Locate the cell with the specified text and output its [X, Y] center coordinate. 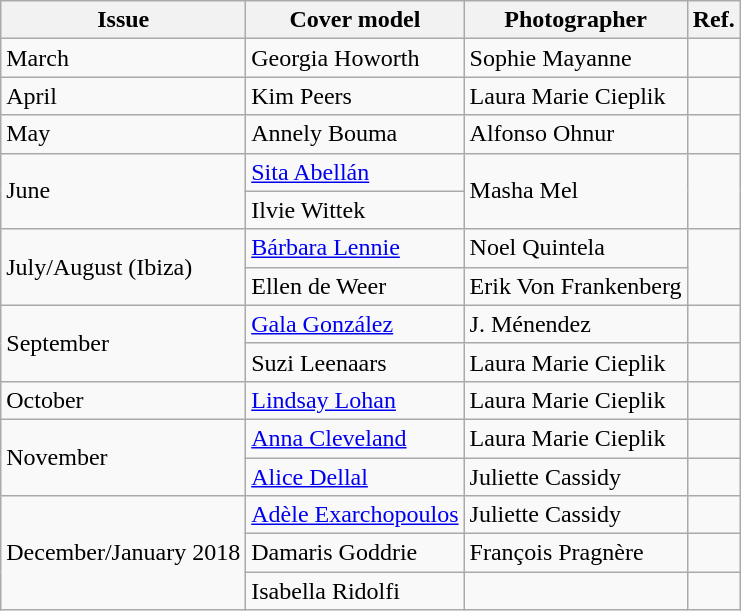
Lindsay Lohan [355, 400]
July/August (Ibiza) [124, 267]
Anna Cleveland [355, 438]
December/January 2018 [124, 553]
Noel Quintela [576, 248]
Annely Bouma [355, 134]
October [124, 400]
François Pragnère [576, 553]
Georgia Howorth [355, 58]
March [124, 58]
Sita Abellán [355, 172]
Masha Mel [576, 191]
Adèle Exarchopoulos [355, 515]
Ref. [714, 20]
Isabella Ridolfi [355, 591]
September [124, 343]
Damaris Goddrie [355, 553]
Cover model [355, 20]
April [124, 96]
Kim Peers [355, 96]
Ilvie Wittek [355, 210]
Issue [124, 20]
Gala González [355, 324]
Ellen de Weer [355, 286]
Suzi Leenaars [355, 362]
Bárbara Lennie [355, 248]
May [124, 134]
Erik Von Frankenberg [576, 286]
J. Ménendez [576, 324]
Alice Dellal [355, 477]
June [124, 191]
Sophie Mayanne [576, 58]
Alfonso Ohnur [576, 134]
November [124, 457]
Photographer [576, 20]
